Capture the cell that displays the provided text and extract its [X, Y] central coordinate. 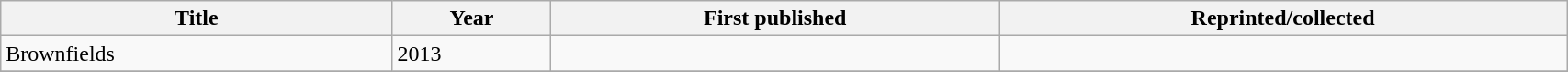
Title [197, 18]
Reprinted/collected [1283, 18]
First published [775, 18]
2013 [472, 54]
Year [472, 18]
Brownfields [197, 54]
